Identify which cell holds the provided text, then report its (x, y) central coordinate. 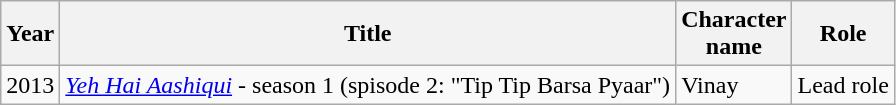
Year (30, 34)
Yeh Hai Aashiqui - season 1 (spisode 2: "Tip Tip Barsa Pyaar") (368, 85)
2013 (30, 85)
Role (843, 34)
Lead role (843, 85)
Charactername (734, 34)
Title (368, 34)
Vinay (734, 85)
